Extract the [x, y] coordinate from the center of the cell holding the provided text.  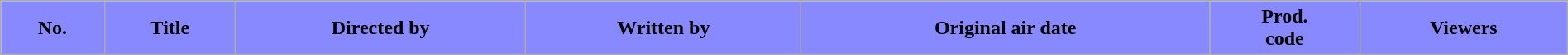
Directed by [380, 28]
Prod.code [1284, 28]
No. [53, 28]
Original air date [1006, 28]
Viewers [1464, 28]
Title [170, 28]
Written by [663, 28]
